Return the [x, y] coordinate for the center point of the cell that contains the specified text.  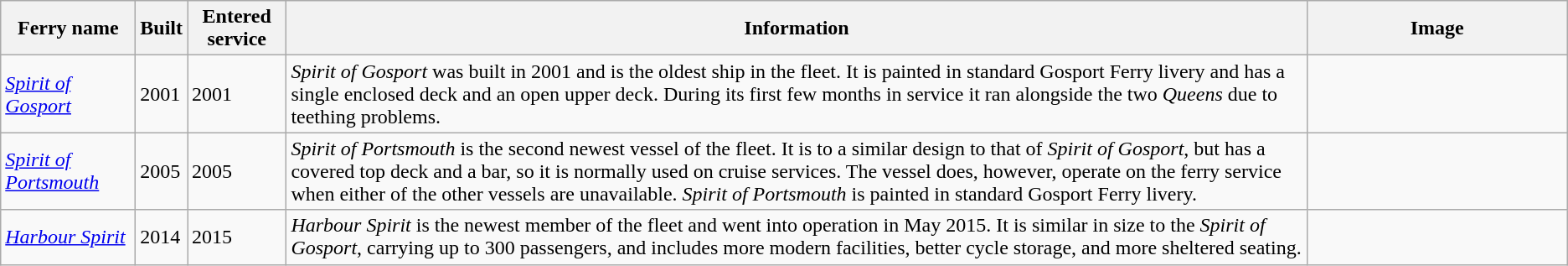
Spirit of Portsmouth [69, 171]
Harbour Spirit [69, 237]
Built [162, 29]
Entered service [237, 29]
Spirit of Gosport [69, 94]
2015 [237, 237]
2014 [162, 237]
Information [797, 29]
Image [1437, 29]
Ferry name [69, 29]
